Search for the cell housing the specified text and yield its (X, Y) center coordinate. 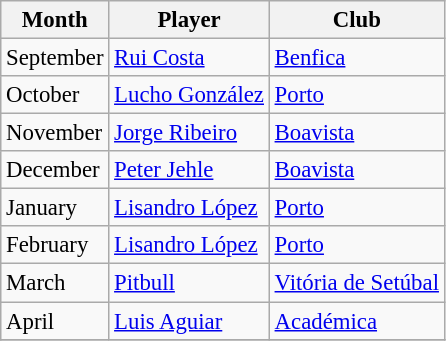
Player (189, 20)
December (55, 170)
Peter Jehle (189, 170)
Benfica (356, 58)
March (55, 283)
Vitória de Setúbal (356, 283)
February (55, 245)
January (55, 208)
October (55, 95)
April (55, 321)
Rui Costa (189, 58)
Club (356, 20)
September (55, 58)
Académica (356, 321)
Jorge Ribeiro (189, 133)
November (55, 133)
Lucho González (189, 95)
Luis Aguiar (189, 321)
Month (55, 20)
Pitbull (189, 283)
